Capture the cell that displays the provided text and extract its [x, y] central coordinate. 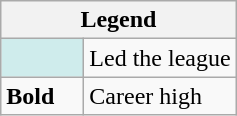
Career high [160, 96]
Legend [118, 20]
Bold [42, 96]
Led the league [160, 58]
